For the text-containing cell, return its midpoint in [x, y] coordinate format. 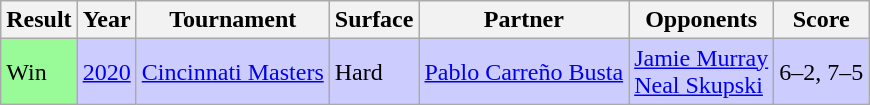
Surface [374, 20]
Year [106, 20]
Jamie Murray Neal Skupski [702, 72]
Win [39, 72]
Pablo Carreño Busta [524, 72]
Hard [374, 72]
Opponents [702, 20]
Tournament [232, 20]
2020 [106, 72]
6–2, 7–5 [822, 72]
Cincinnati Masters [232, 72]
Score [822, 20]
Result [39, 20]
Partner [524, 20]
